Detect which cell encompasses the target text, then output its (X, Y) center coordinate. 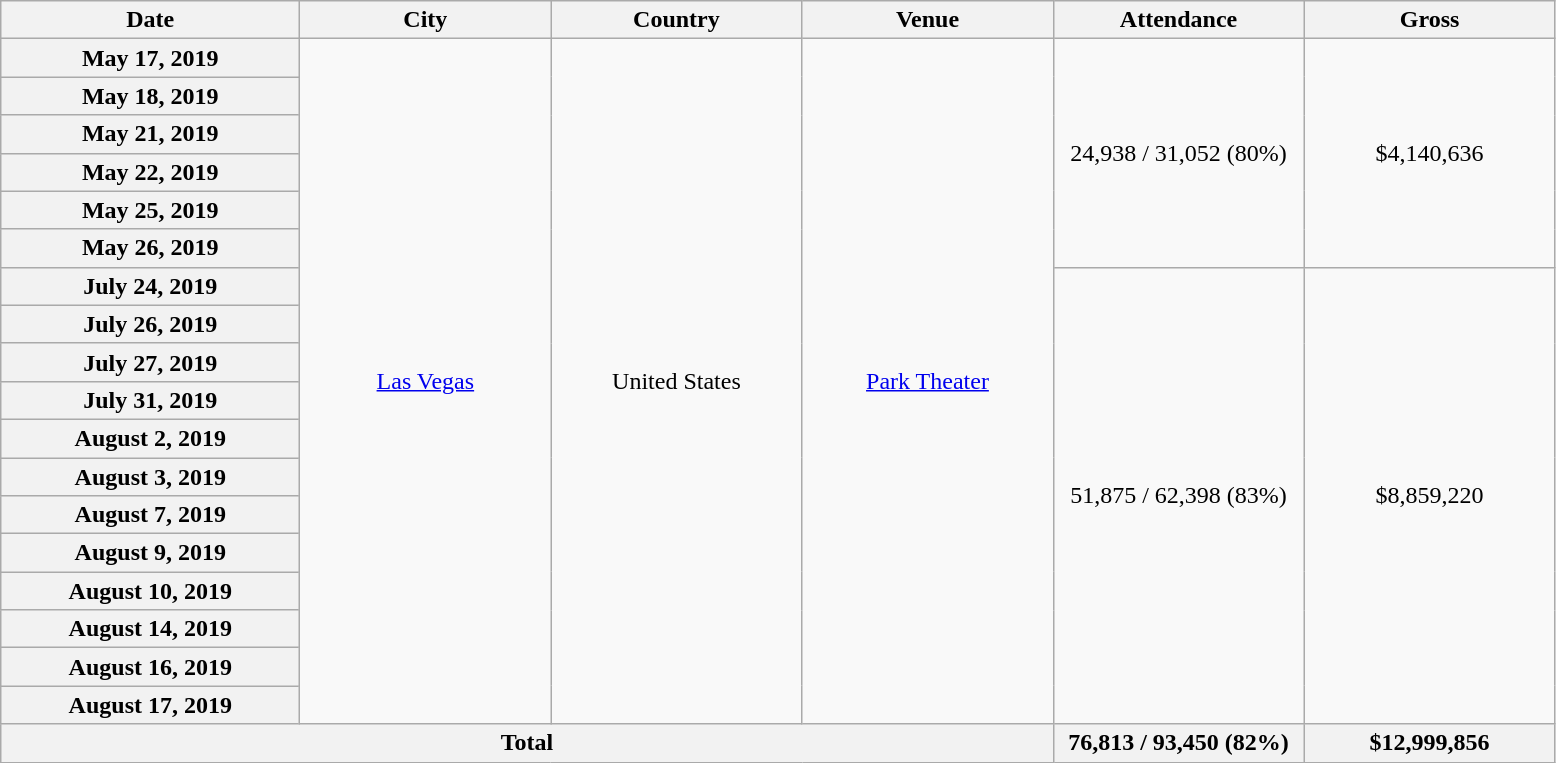
Las Vegas (426, 382)
May 26, 2019 (150, 248)
August 14, 2019 (150, 629)
July 24, 2019 (150, 286)
United States (676, 382)
$8,859,220 (1430, 496)
Total (527, 743)
Attendance (1178, 20)
May 18, 2019 (150, 96)
May 17, 2019 (150, 58)
24,938 / 31,052 (80%) (1178, 153)
May 22, 2019 (150, 172)
August 3, 2019 (150, 477)
August 16, 2019 (150, 667)
July 27, 2019 (150, 362)
May 21, 2019 (150, 134)
$12,999,856 (1430, 743)
Country (676, 20)
Park Theater (928, 382)
August 9, 2019 (150, 553)
Venue (928, 20)
July 26, 2019 (150, 324)
Date (150, 20)
May 25, 2019 (150, 210)
76,813 / 93,450 (82%) (1178, 743)
$4,140,636 (1430, 153)
August 7, 2019 (150, 515)
August 10, 2019 (150, 591)
Gross (1430, 20)
City (426, 20)
July 31, 2019 (150, 400)
51,875 / 62,398 (83%) (1178, 496)
August 17, 2019 (150, 705)
August 2, 2019 (150, 438)
